Output the (X, Y) coordinate of the center of the cell containing the given text.  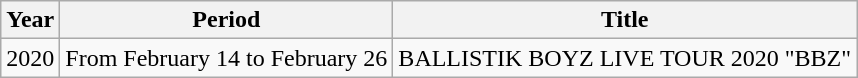
BALLISTIK BOYZ LIVE TOUR 2020 "BBZ" (625, 58)
From February 14 to February 26 (226, 58)
2020 (30, 58)
Year (30, 20)
Period (226, 20)
Title (625, 20)
